Identify which cell holds the provided text, then report its [X, Y] central coordinate. 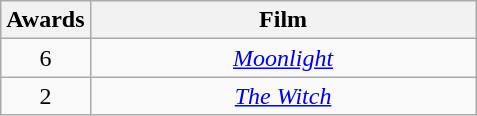
2 [46, 96]
The Witch [283, 96]
Moonlight [283, 58]
Awards [46, 20]
Film [283, 20]
6 [46, 58]
